Locate the cell with the specified text and output its [x, y] center coordinate. 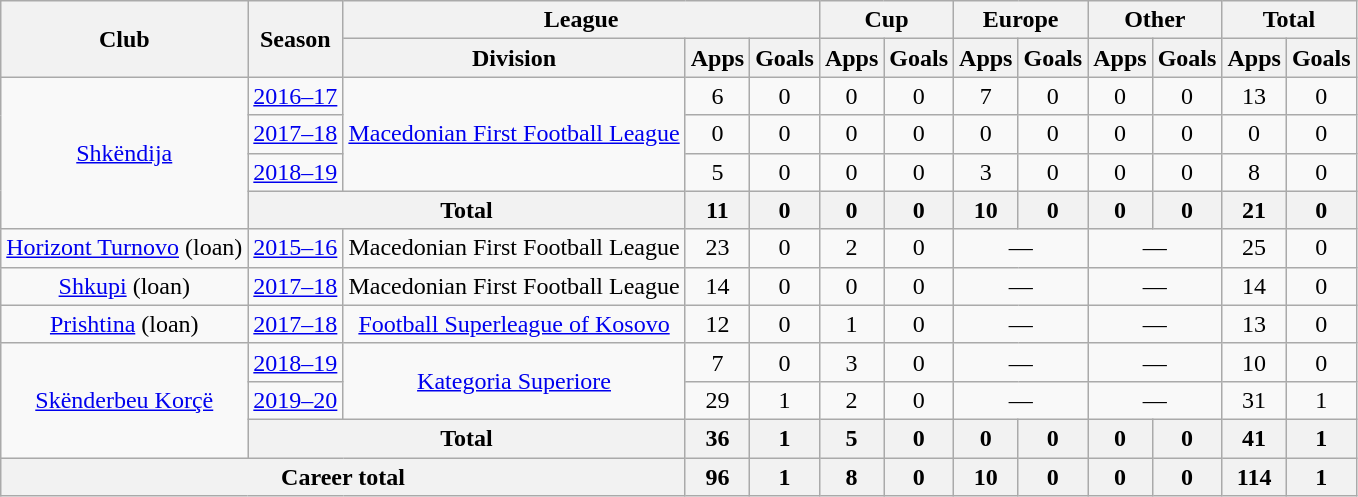
25 [1254, 248]
Football Superleague of Kosovo [514, 324]
Division [514, 58]
36 [717, 438]
41 [1254, 438]
Skënderbeu Korçë [124, 400]
2019–20 [296, 400]
12 [717, 324]
Cup [886, 20]
Horizont Turnovo (loan) [124, 248]
23 [717, 248]
114 [1254, 477]
11 [717, 210]
96 [717, 477]
Shkupi (loan) [124, 286]
Season [296, 39]
Kategoria Superiore [514, 381]
Prishtina (loan) [124, 324]
2016–17 [296, 96]
Shkëndija [124, 153]
29 [717, 400]
6 [717, 96]
31 [1254, 400]
2015–16 [296, 248]
Career total [343, 477]
21 [1254, 210]
Club [124, 39]
League [582, 20]
Europe [1021, 20]
Other [1155, 20]
